Capture the cell that displays the provided text and extract its (X, Y) central coordinate. 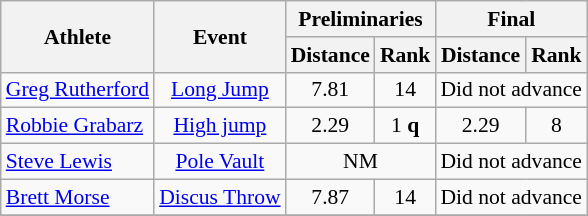
Long Jump (220, 90)
NM (361, 162)
Final (511, 19)
Steve Lewis (78, 162)
Robbie Grabarz (78, 126)
Athlete (78, 36)
1 q (406, 126)
High jump (220, 126)
7.81 (330, 90)
Brett Morse (78, 197)
Greg Rutherford (78, 90)
8 (556, 126)
Pole Vault (220, 162)
7.87 (330, 197)
Preliminaries (361, 19)
Event (220, 36)
Discus Throw (220, 197)
